Capture the cell that displays the provided text and extract its (X, Y) central coordinate. 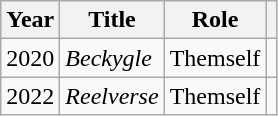
Role (215, 20)
2020 (30, 58)
Year (30, 20)
Title (112, 20)
2022 (30, 96)
Reelverse (112, 96)
Beckygle (112, 58)
